Locate the cell with the specified text and output its [X, Y] center coordinate. 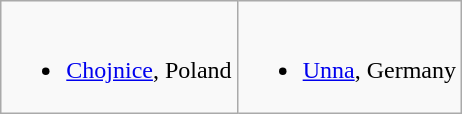
Chojnice, Poland [119, 58]
Unna, Germany [349, 58]
